From the cell containing the given text, extract its center point as (X, Y) coordinate. 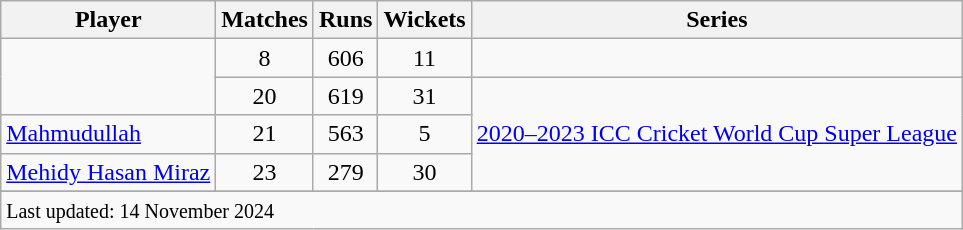
Player (108, 20)
Runs (345, 20)
563 (345, 134)
606 (345, 58)
8 (265, 58)
23 (265, 172)
11 (424, 58)
Wickets (424, 20)
279 (345, 172)
Matches (265, 20)
5 (424, 134)
31 (424, 96)
30 (424, 172)
21 (265, 134)
20 (265, 96)
2020–2023 ICC Cricket World Cup Super League (716, 134)
Series (716, 20)
619 (345, 96)
Mehidy Hasan Miraz (108, 172)
Mahmudullah (108, 134)
Last updated: 14 November 2024 (482, 210)
